Identify which cell holds the provided text, then report its [x, y] central coordinate. 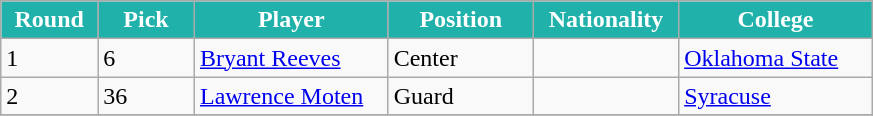
College [776, 20]
6 [146, 58]
Oklahoma State [776, 58]
Guard [460, 96]
Bryant Reeves [291, 58]
1 [50, 58]
Center [460, 58]
Pick [146, 20]
36 [146, 96]
Round [50, 20]
Syracuse [776, 96]
Player [291, 20]
2 [50, 96]
Position [460, 20]
Nationality [606, 20]
Lawrence Moten [291, 96]
